Return the (x, y) coordinate for the center point of the cell that contains the specified text.  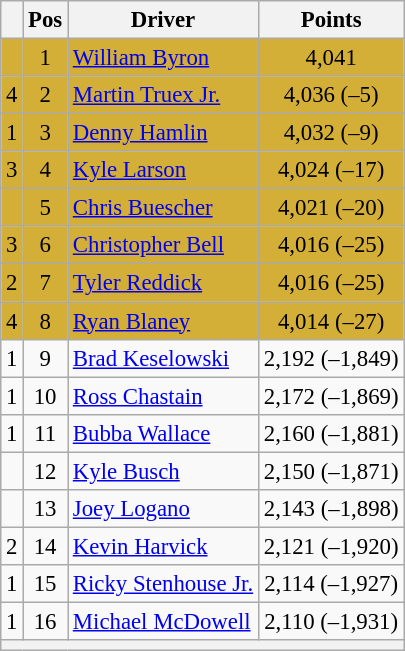
8 (46, 321)
William Byron (164, 58)
4,024 (–17) (330, 170)
Ricky Stenhouse Jr. (164, 584)
Christopher Bell (164, 245)
2,114 (–1,927) (330, 584)
Driver (164, 20)
12 (46, 471)
Bubba Wallace (164, 433)
Brad Keselowski (164, 358)
11 (46, 433)
Ryan Blaney (164, 321)
Kyle Busch (164, 471)
10 (46, 396)
Martin Truex Jr. (164, 95)
13 (46, 509)
Chris Buescher (164, 208)
9 (46, 358)
Michael McDowell (164, 621)
2,110 (–1,931) (330, 621)
2,160 (–1,881) (330, 433)
4,041 (330, 58)
16 (46, 621)
2,172 (–1,869) (330, 396)
Kevin Harvick (164, 546)
2,192 (–1,849) (330, 358)
2,150 (–1,871) (330, 471)
4,021 (–20) (330, 208)
4,014 (–27) (330, 321)
Pos (46, 20)
2,121 (–1,920) (330, 546)
2,143 (–1,898) (330, 509)
5 (46, 208)
Tyler Reddick (164, 283)
7 (46, 283)
Points (330, 20)
6 (46, 245)
Denny Hamlin (164, 133)
14 (46, 546)
Kyle Larson (164, 170)
Joey Logano (164, 509)
Ross Chastain (164, 396)
4,036 (–5) (330, 95)
4,032 (–9) (330, 133)
15 (46, 584)
